Provide the [x, y] coordinate of the cell's center where the given text is located.  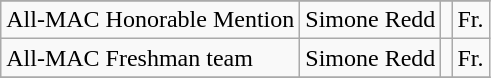
All-MAC Freshman team [150, 58]
All-MAC Honorable Mention [150, 20]
